Detect which cell encompasses the target text, then output its (x, y) center coordinate. 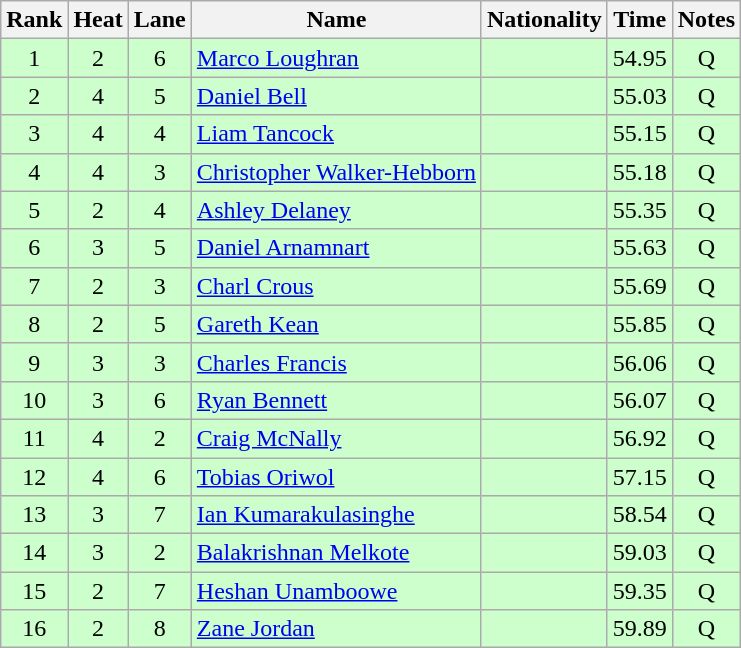
Time (640, 20)
Daniel Arnamnart (336, 248)
11 (34, 438)
Marco Loughran (336, 58)
58.54 (640, 515)
Ian Kumarakulasinghe (336, 515)
10 (34, 400)
56.06 (640, 362)
Heat (98, 20)
55.18 (640, 172)
Heshan Unamboowe (336, 591)
59.03 (640, 553)
Ryan Bennett (336, 400)
Zane Jordan (336, 629)
59.35 (640, 591)
Charl Crous (336, 286)
55.03 (640, 96)
56.07 (640, 400)
Rank (34, 20)
Liam Tancock (336, 134)
1 (34, 58)
9 (34, 362)
Nationality (544, 20)
Craig McNally (336, 438)
Gareth Kean (336, 324)
12 (34, 477)
Notes (706, 20)
Charles Francis (336, 362)
54.95 (640, 58)
55.63 (640, 248)
55.35 (640, 210)
55.85 (640, 324)
55.69 (640, 286)
59.89 (640, 629)
Balakrishnan Melkote (336, 553)
Daniel Bell (336, 96)
Name (336, 20)
Christopher Walker-Hebborn (336, 172)
57.15 (640, 477)
15 (34, 591)
Lane (160, 20)
13 (34, 515)
14 (34, 553)
56.92 (640, 438)
55.15 (640, 134)
16 (34, 629)
Tobias Oriwol (336, 477)
Ashley Delaney (336, 210)
